Scan for the cell matching the given text and deliver its (x, y) coordinate at center. 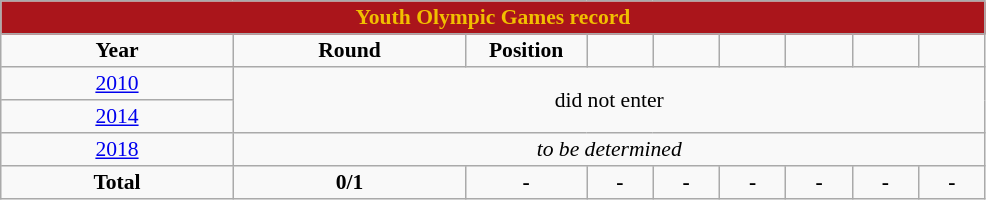
Total (117, 182)
Youth Olympic Games record (493, 18)
2010 (117, 84)
did not enter (609, 100)
Position (526, 50)
to be determined (609, 150)
2018 (117, 150)
Year (117, 50)
Round (349, 50)
0/1 (349, 182)
2014 (117, 116)
